Pinpoint the cell where the given text exists, returning its [x, y] midpoint coordinate. 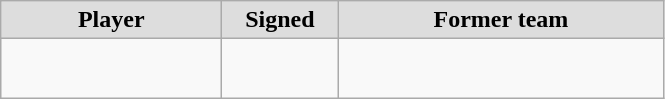
Former team [501, 20]
Player [112, 20]
Signed [280, 20]
